Capture the cell that displays the provided text and extract its [x, y] central coordinate. 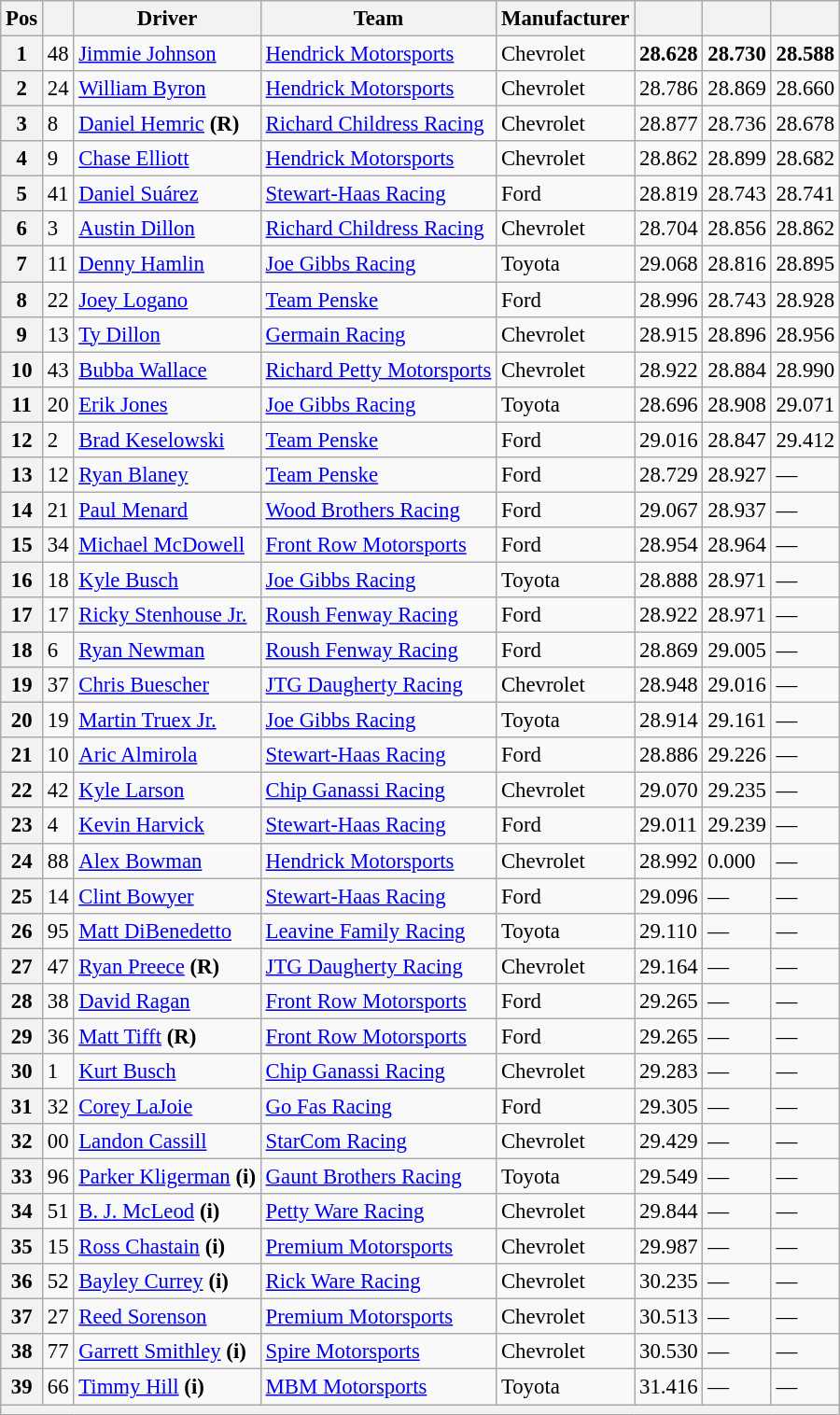
Petty Ware Racing [378, 1212]
51 [58, 1212]
29.161 [737, 721]
23 [22, 826]
41 [58, 194]
Go Fas Racing [378, 1106]
Ross Chastain (i) [167, 1247]
7 [22, 264]
Joey Logano [167, 300]
Aric Almirola [167, 755]
28 [22, 1002]
Gaunt Brothers Racing [378, 1177]
Bayley Currey (i) [167, 1282]
Germain Racing [378, 334]
28.928 [805, 300]
29.987 [668, 1247]
28.899 [737, 159]
Spire Motorsports [378, 1352]
31.416 [668, 1387]
28.956 [805, 334]
Chase Elliott [167, 159]
48 [58, 54]
25 [22, 896]
Paul Menard [167, 510]
29.068 [668, 264]
28.736 [737, 124]
30 [22, 1072]
28.588 [805, 54]
Manufacturer [566, 19]
Daniel Hemric (R) [167, 124]
42 [58, 791]
28.914 [668, 721]
StarCom Racing [378, 1142]
29.005 [737, 651]
28.996 [668, 300]
28.908 [737, 404]
29.011 [668, 826]
Daniel Suárez [167, 194]
29.549 [668, 1177]
B. J. McLeod (i) [167, 1212]
16 [22, 580]
William Byron [167, 89]
28.847 [737, 440]
77 [58, 1352]
29.412 [805, 440]
Clint Bowyer [167, 896]
29.283 [668, 1072]
28.877 [668, 124]
30.530 [668, 1352]
29 [22, 1036]
Martin Truex Jr. [167, 721]
28.856 [737, 229]
28.964 [737, 545]
66 [58, 1387]
88 [58, 861]
Leavine Family Racing [378, 931]
Erik Jones [167, 404]
Driver [167, 19]
28.895 [805, 264]
28.886 [668, 755]
28.729 [668, 475]
Pos [22, 19]
28.704 [668, 229]
29.071 [805, 404]
0.000 [737, 861]
David Ragan [167, 1002]
29.070 [668, 791]
28.819 [668, 194]
Kyle Busch [167, 580]
30.235 [668, 1282]
52 [58, 1282]
Ricky Stenhouse Jr. [167, 615]
Parker Kligerman (i) [167, 1177]
Timmy Hill (i) [167, 1387]
00 [58, 1142]
28.628 [668, 54]
35 [22, 1247]
28.786 [668, 89]
29.844 [668, 1212]
39 [22, 1387]
Brad Keselowski [167, 440]
28.948 [668, 685]
29.235 [737, 791]
28.992 [668, 861]
28.741 [805, 194]
33 [22, 1177]
29.067 [668, 510]
Team [378, 19]
28.888 [668, 580]
29.164 [668, 966]
29.226 [737, 755]
28.937 [737, 510]
Matt Tifft (R) [167, 1036]
Ryan Blaney [167, 475]
MBM Motorsports [378, 1387]
26 [22, 931]
Jimmie Johnson [167, 54]
28.915 [668, 334]
29.239 [737, 826]
Matt DiBenedetto [167, 931]
29.096 [668, 896]
47 [58, 966]
5 [22, 194]
Bubba Wallace [167, 370]
Garrett Smithley (i) [167, 1352]
29.305 [668, 1106]
28.678 [805, 124]
28.990 [805, 370]
28.660 [805, 89]
Rick Ware Racing [378, 1282]
96 [58, 1177]
Ryan Preece (R) [167, 966]
28.816 [737, 264]
31 [22, 1106]
Kurt Busch [167, 1072]
28.884 [737, 370]
Ty Dillon [167, 334]
28.954 [668, 545]
Kevin Harvick [167, 826]
28.696 [668, 404]
Alex Bowman [167, 861]
43 [58, 370]
95 [58, 931]
Kyle Larson [167, 791]
Richard Petty Motorsports [378, 370]
Austin Dillon [167, 229]
Reed Sorenson [167, 1317]
30.513 [668, 1317]
Michael McDowell [167, 545]
29.429 [668, 1142]
Landon Cassill [167, 1142]
28.927 [737, 475]
Chris Buescher [167, 685]
Wood Brothers Racing [378, 510]
Denny Hamlin [167, 264]
29.110 [668, 931]
Ryan Newman [167, 651]
Corey LaJoie [167, 1106]
28.682 [805, 159]
28.896 [737, 334]
28.730 [737, 54]
